Identify which cell holds the provided text, then report its (X, Y) central coordinate. 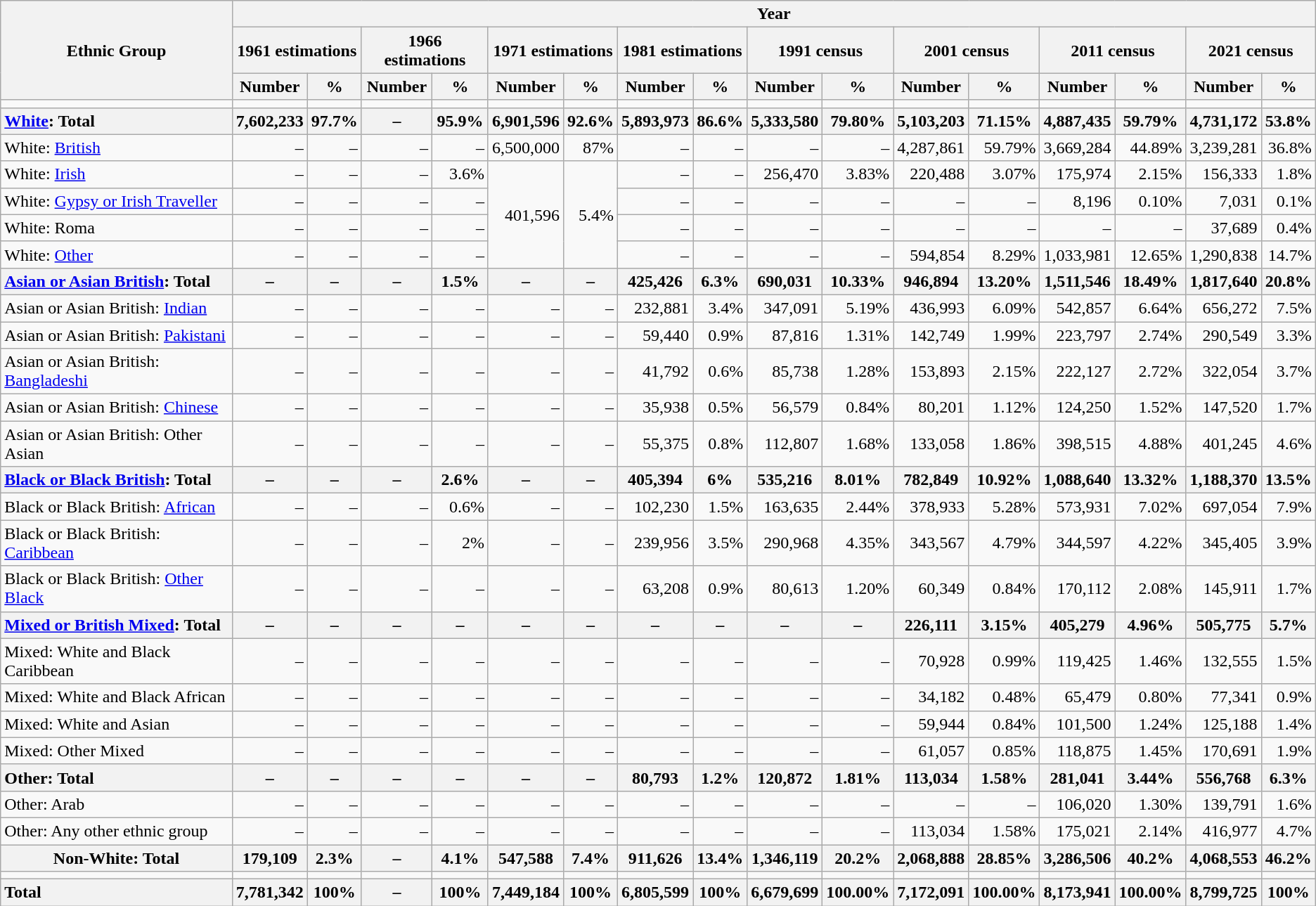
239,956 (655, 543)
3.6% (460, 174)
344,597 (1077, 543)
1.9% (1288, 751)
36.8% (1288, 148)
4.35% (858, 543)
232,881 (655, 308)
1966 estimations (425, 51)
222,127 (1077, 371)
7,602,233 (270, 121)
5.28% (1004, 507)
4.88% (1150, 444)
41,792 (655, 371)
163,635 (785, 507)
20.8% (1288, 281)
0.10% (1150, 201)
3.5% (720, 543)
White: British (117, 148)
Mixed: White and Asian (117, 724)
Year (773, 14)
5,893,973 (655, 121)
80,201 (931, 408)
5,333,580 (785, 121)
153,893 (931, 371)
946,894 (931, 281)
10.33% (858, 281)
1.45% (1150, 751)
Asian or Asian British: Chinese (117, 408)
2.3% (335, 858)
8,173,941 (1077, 893)
0.1% (1288, 201)
690,031 (785, 281)
7.4% (591, 858)
2.72% (1150, 371)
7,781,342 (270, 893)
3,239,281 (1223, 148)
4,731,172 (1223, 121)
7.9% (1288, 507)
1,033,981 (1077, 254)
398,515 (1077, 444)
63,208 (655, 589)
1.12% (1004, 408)
Mixed or British Mixed: Total (117, 625)
223,797 (1077, 335)
1.99% (1004, 335)
12.65% (1150, 254)
80,613 (785, 589)
3.15% (1004, 625)
Asian or Asian British: Indian (117, 308)
594,854 (931, 254)
Other: Arab (117, 804)
139,791 (1223, 804)
6,901,596 (526, 121)
13.5% (1288, 480)
White: Roma (117, 228)
2001 census (967, 51)
1971 estimations (553, 51)
34,182 (931, 697)
5.19% (858, 308)
119,425 (1077, 661)
77,341 (1223, 697)
0.48% (1004, 697)
573,931 (1077, 507)
37,689 (1223, 228)
0.80% (1150, 697)
547,588 (526, 858)
8.01% (858, 480)
0.5% (720, 408)
Ethnic Group (117, 51)
Black or Black British: Other Black (117, 589)
256,470 (785, 174)
Black or Black British: Caribbean (117, 543)
179,109 (270, 858)
92.6% (591, 121)
132,555 (1223, 661)
1.86% (1004, 444)
55,375 (655, 444)
556,768 (1223, 777)
425,426 (655, 281)
1,511,546 (1077, 281)
3.44% (1150, 777)
124,250 (1077, 408)
1.8% (1288, 174)
5.7% (1288, 625)
401,596 (526, 214)
147,520 (1223, 408)
White: Gypsy or Irish Traveller (117, 201)
14.7% (1288, 254)
436,993 (931, 308)
343,567 (931, 543)
697,054 (1223, 507)
220,488 (931, 174)
7,172,091 (931, 893)
2.6% (460, 480)
4.79% (1004, 543)
401,245 (1223, 444)
13.32% (1150, 480)
61,057 (931, 751)
4,887,435 (1077, 121)
18.49% (1150, 281)
1.2% (720, 777)
2.74% (1150, 335)
7.02% (1150, 507)
175,021 (1077, 831)
145,911 (1223, 589)
281,041 (1077, 777)
Asian or Asian British: Other Asian (117, 444)
97.7% (335, 121)
106,020 (1077, 804)
0.4% (1288, 228)
7.5% (1288, 308)
Non-White: Total (117, 858)
0.8% (720, 444)
1961 estimations (297, 51)
3.07% (1004, 174)
Black or Black British: Total (117, 480)
79.80% (858, 121)
4.22% (1150, 543)
6.64% (1150, 308)
3.7% (1288, 371)
5,103,203 (931, 121)
Other: Any other ethnic group (117, 831)
4,068,553 (1223, 858)
2,068,888 (931, 858)
86.6% (720, 121)
133,058 (931, 444)
10.92% (1004, 480)
347,091 (785, 308)
542,857 (1077, 308)
345,405 (1223, 543)
1,817,640 (1223, 281)
535,216 (785, 480)
2% (460, 543)
4,287,861 (931, 148)
3,286,506 (1077, 858)
46.2% (1288, 858)
35,938 (655, 408)
322,054 (1223, 371)
101,500 (1077, 724)
20.2% (858, 858)
4.96% (1150, 625)
53.8% (1288, 121)
95.9% (460, 121)
142,749 (931, 335)
1.24% (1150, 724)
70,928 (931, 661)
1.46% (1150, 661)
6% (720, 480)
1981 estimations (683, 51)
5.4% (591, 214)
8,799,725 (1223, 893)
0.85% (1004, 751)
White: Other (117, 254)
156,333 (1223, 174)
Other: Total (117, 777)
2.44% (858, 507)
0.99% (1004, 661)
120,872 (785, 777)
118,875 (1077, 751)
1.31% (858, 335)
1.6% (1288, 804)
2011 census (1113, 51)
Asian or Asian British: Total (117, 281)
44.89% (1150, 148)
2.08% (1150, 589)
Mixed: White and Black Caribbean (117, 661)
4.1% (460, 858)
3.4% (720, 308)
170,691 (1223, 751)
175,974 (1077, 174)
65,479 (1077, 697)
87% (591, 148)
1,088,640 (1077, 480)
7,031 (1223, 201)
290,968 (785, 543)
85,738 (785, 371)
6,805,599 (655, 893)
7,449,184 (526, 893)
170,112 (1077, 589)
80,793 (655, 777)
Mixed: Other Mixed (117, 751)
1,188,370 (1223, 480)
56,579 (785, 408)
Asian or Asian British: Bangladeshi (117, 371)
87,816 (785, 335)
59,440 (655, 335)
378,933 (931, 507)
1.68% (858, 444)
Total (117, 893)
1,290,838 (1223, 254)
2021 census (1251, 51)
4.6% (1288, 444)
6,679,699 (785, 893)
290,549 (1223, 335)
102,230 (655, 507)
1.28% (858, 371)
1991 census (820, 51)
656,272 (1223, 308)
1.52% (1150, 408)
3,669,284 (1077, 148)
6,500,000 (526, 148)
6.09% (1004, 308)
1.4% (1288, 724)
8,196 (1077, 201)
Black or Black British: African (117, 507)
3.83% (858, 174)
8.29% (1004, 254)
911,626 (655, 858)
Mixed: White and Black African (117, 697)
1.30% (1150, 804)
3.3% (1288, 335)
112,807 (785, 444)
405,394 (655, 480)
13.4% (720, 858)
505,775 (1223, 625)
40.2% (1150, 858)
71.15% (1004, 121)
13.20% (1004, 281)
1.20% (858, 589)
White: Irish (117, 174)
28.85% (1004, 858)
416,977 (1223, 831)
4.7% (1288, 831)
60,349 (931, 589)
Asian or Asian British: Pakistani (117, 335)
405,279 (1077, 625)
White: Total (117, 121)
226,111 (931, 625)
3.9% (1288, 543)
1,346,119 (785, 858)
782,849 (931, 480)
2.14% (1150, 831)
1.81% (858, 777)
125,188 (1223, 724)
59,944 (931, 724)
